Search for the cell housing the specified text and yield its (X, Y) center coordinate. 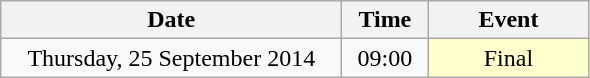
Thursday, 25 September 2014 (172, 58)
Event (508, 20)
09:00 (385, 58)
Date (172, 20)
Time (385, 20)
Final (508, 58)
